Scan for the cell matching the given text and deliver its [X, Y] coordinate at center. 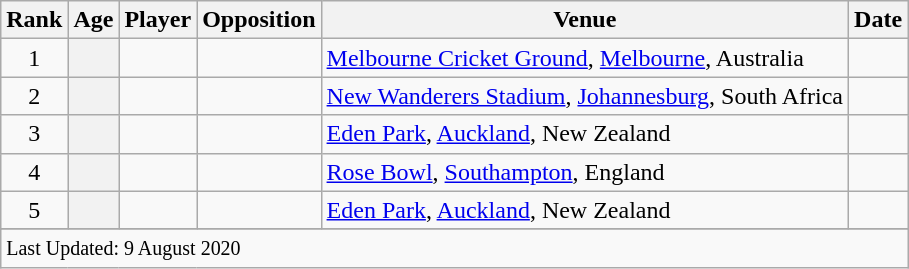
Rose Bowl, Southampton, England [585, 172]
4 [34, 172]
Rank [34, 20]
Last Updated: 9 August 2020 [454, 248]
New Wanderers Stadium, Johannesburg, South Africa [585, 96]
5 [34, 210]
1 [34, 58]
Melbourne Cricket Ground, Melbourne, Australia [585, 58]
Player [158, 20]
Age [94, 20]
Venue [585, 20]
2 [34, 96]
Date [878, 20]
3 [34, 134]
Opposition [259, 20]
